Provide the (x, y) coordinate of the cell's center where the given text is located.  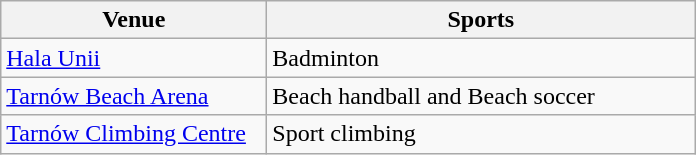
Tarnów Beach Arena (134, 96)
Venue (134, 20)
Beach handball and Beach soccer (481, 96)
Tarnów Climbing Centre (134, 134)
Badminton (481, 58)
Sports (481, 20)
Hala Unii (134, 58)
Sport climbing (481, 134)
